For the text-containing cell, return its midpoint in (X, Y) coordinate format. 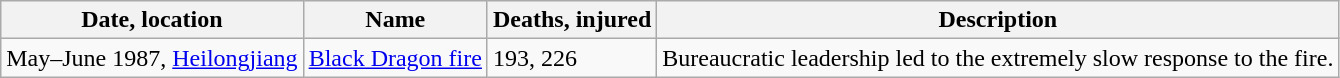
Deaths, injured (572, 20)
Black Dragon fire (395, 58)
Description (998, 20)
May–June 1987, Heilongjiang (152, 58)
193, 226 (572, 58)
Date, location (152, 20)
Name (395, 20)
Bureaucratic leadership led to the extremely slow response to the fire. (998, 58)
